Find where the given text appears and provide that cell's center as (x, y) coordinate. 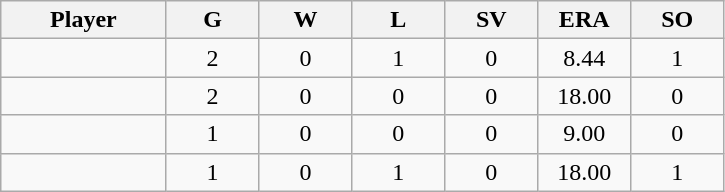
L (398, 20)
G (212, 20)
W (306, 20)
9.00 (584, 134)
Player (84, 20)
SV (492, 20)
SO (678, 20)
8.44 (584, 58)
ERA (584, 20)
